Search for the cell housing the specified text and yield its (x, y) center coordinate. 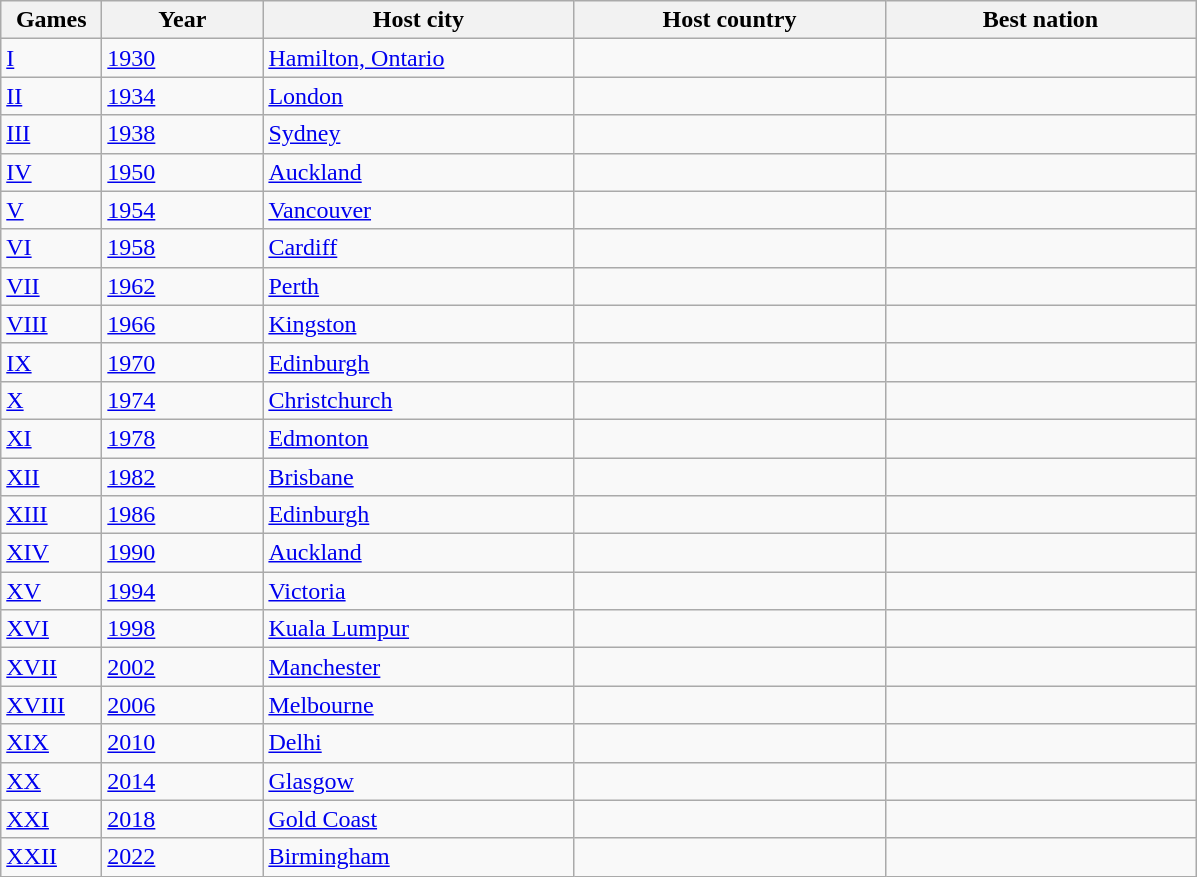
XVIII (52, 705)
Host city (418, 20)
Cardiff (418, 248)
Kingston (418, 324)
IX (52, 362)
1958 (182, 248)
Games (52, 20)
XII (52, 477)
1950 (182, 172)
XXI (52, 819)
Edmonton (418, 438)
V (52, 210)
1974 (182, 400)
Best nation (1040, 20)
1994 (182, 591)
1966 (182, 324)
VII (52, 286)
Host country (730, 20)
Manchester (418, 667)
1986 (182, 515)
Victoria (418, 591)
1990 (182, 553)
Sydney (418, 134)
Melbourne (418, 705)
XVI (52, 629)
Kuala Lumpur (418, 629)
2010 (182, 743)
XIV (52, 553)
Brisbane (418, 477)
1978 (182, 438)
XV (52, 591)
Christchurch (418, 400)
2018 (182, 819)
XIII (52, 515)
1938 (182, 134)
Delhi (418, 743)
London (418, 96)
Vancouver (418, 210)
XX (52, 781)
Birmingham (418, 857)
Perth (418, 286)
1982 (182, 477)
1998 (182, 629)
1970 (182, 362)
2014 (182, 781)
2002 (182, 667)
1934 (182, 96)
Glasgow (418, 781)
III (52, 134)
VI (52, 248)
Hamilton, Ontario (418, 58)
I (52, 58)
II (52, 96)
Gold Coast (418, 819)
1962 (182, 286)
XIX (52, 743)
2022 (182, 857)
XVII (52, 667)
1954 (182, 210)
1930 (182, 58)
VIII (52, 324)
XXII (52, 857)
XI (52, 438)
IV (52, 172)
X (52, 400)
Year (182, 20)
2006 (182, 705)
